For the text-containing cell, return its midpoint in (x, y) coordinate format. 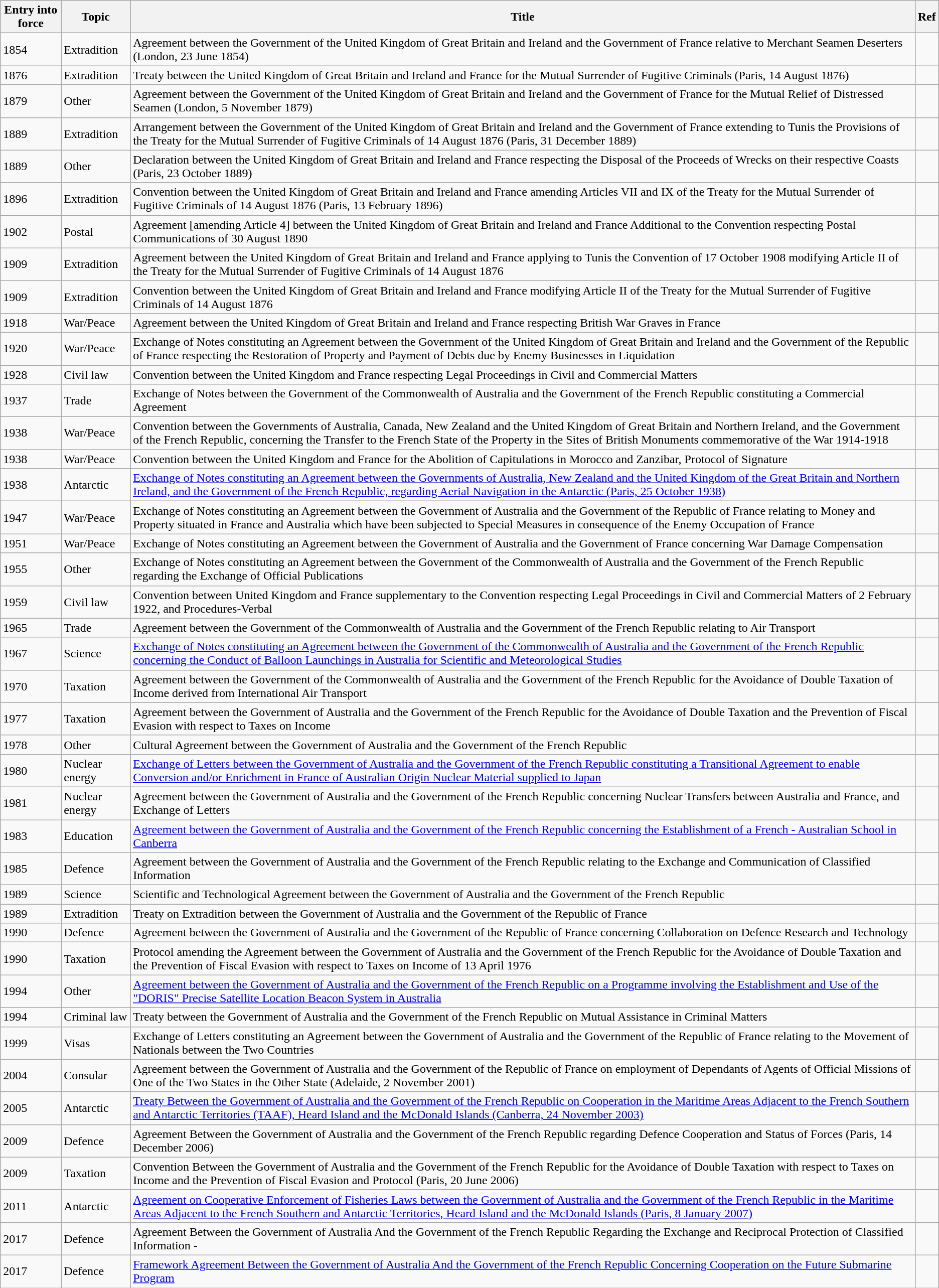
Visas (96, 1043)
1955 (31, 569)
1947 (31, 518)
2011 (31, 1206)
1951 (31, 543)
1902 (31, 232)
1970 (31, 686)
Convention between the United Kingdom and France for the Abolition of Capitulations in Morocco and Zanzibar, Protocol of Signature (523, 459)
Convention between the United Kingdom and France respecting Legal Proceedings in Civil and Commercial Matters (523, 375)
Criminal law (96, 1017)
Agreement between the United Kingdom of Great Britain and Ireland and France respecting British War Graves in France (523, 323)
1980 (31, 771)
1879 (31, 101)
Ref (927, 17)
1896 (31, 199)
2005 (31, 1108)
Cultural Agreement between the Government of Australia and the Government of the French Republic (523, 745)
1999 (31, 1043)
Education (96, 836)
Title (523, 17)
1977 (31, 719)
1854 (31, 49)
Entry into force (31, 17)
Scientific and Technological Agreement between the Government of Australia and the Government of the French Republic (523, 895)
1959 (31, 602)
1928 (31, 375)
Exchange of Notes constituting an Agreement between the Government of Australia and the Government of France concerning War Damage Compensation (523, 543)
Treaty between the Government of Australia and the Government of the French Republic on Mutual Assistance in Criminal Matters (523, 1017)
1981 (31, 803)
Topic (96, 17)
Postal (96, 232)
1978 (31, 745)
Consular (96, 1076)
1937 (31, 400)
2004 (31, 1076)
1876 (31, 75)
1983 (31, 836)
Treaty on Extradition between the Government of Australia and the Government of the Republic of France (523, 914)
Agreement between the Government of the Commonwealth of Australia and the Government of the French Republic relating to Air Transport (523, 628)
1985 (31, 869)
1918 (31, 323)
1920 (31, 348)
1967 (31, 653)
Treaty between the United Kingdom of Great Britain and Ireland and France for the Mutual Surrender of Fugitive Criminals (Paris, 14 August 1876) (523, 75)
1965 (31, 628)
